Return the [x, y] coordinate for the center point of the cell that contains the specified text.  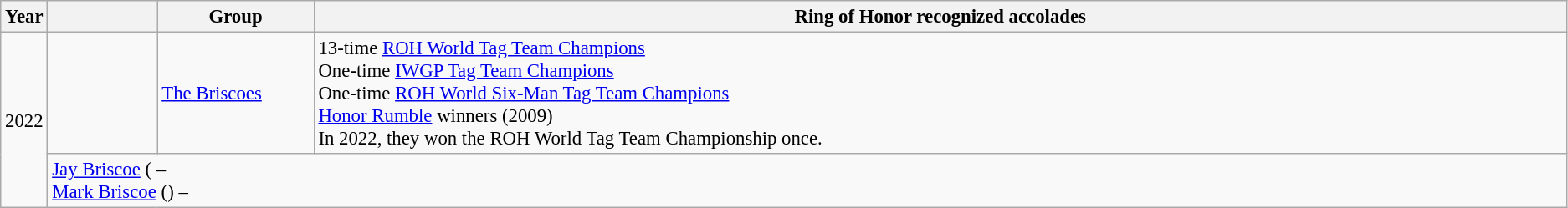
Year [24, 17]
Jay Briscoe ( – Mark Briscoe () – [807, 180]
Group [236, 17]
2022 [24, 120]
Ring of Honor recognized accolades [940, 17]
The Briscoes [236, 94]
